Extract the (x, y) coordinate from the center of the cell holding the provided text.  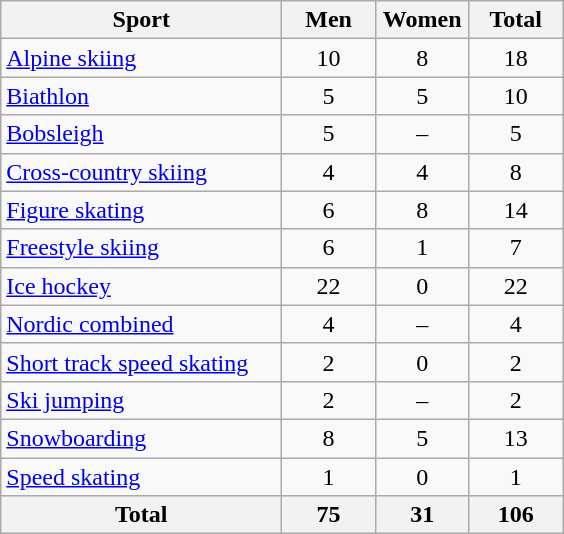
Alpine skiing (142, 58)
Men (329, 20)
Ski jumping (142, 400)
Freestyle skiing (142, 248)
75 (329, 515)
Nordic combined (142, 324)
Women (422, 20)
Biathlon (142, 96)
Ice hockey (142, 286)
106 (516, 515)
Snowboarding (142, 438)
Bobsleigh (142, 134)
Cross-country skiing (142, 172)
31 (422, 515)
7 (516, 248)
Speed skating (142, 477)
14 (516, 210)
Figure skating (142, 210)
18 (516, 58)
13 (516, 438)
Short track speed skating (142, 362)
Sport (142, 20)
